Search for the cell housing the specified text and yield its (X, Y) center coordinate. 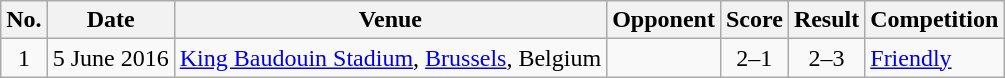
Competition (934, 20)
Date (110, 20)
Opponent (664, 20)
Friendly (934, 58)
1 (24, 58)
No. (24, 20)
Result (826, 20)
2–3 (826, 58)
5 June 2016 (110, 58)
Venue (390, 20)
King Baudouin Stadium, Brussels, Belgium (390, 58)
Score (754, 20)
2–1 (754, 58)
